Search for the cell housing the specified text and yield its (X, Y) center coordinate. 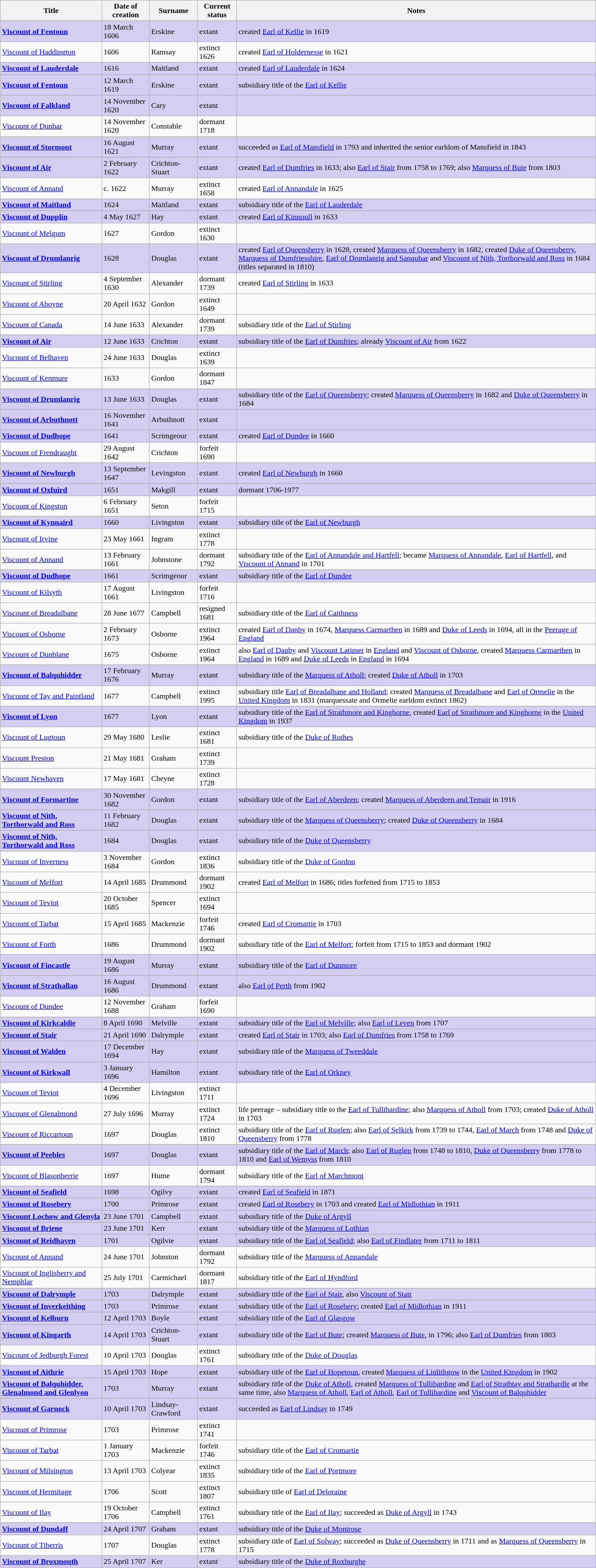
Current status (217, 11)
subsidiary title of the Earl of Melville; also Earl of Leven from 1707 (416, 1023)
1606 (126, 52)
extinct 1810 (217, 1134)
Seton (173, 506)
24 June 1633 (126, 358)
16 August 1621 (126, 147)
Ker (173, 1562)
15 April 1703 (126, 1372)
Viscount of Lauderdale (51, 68)
Boyle (173, 1318)
8 April 1690 (126, 1023)
Viscount of Tiberris (51, 1545)
extinct 1739 (217, 758)
subsidiary title of the Marquess of Atholl; created Duke of Atholl in 1703 (416, 675)
Viscount of Inverness (51, 861)
life peerage – subsidiary title to the Earl of Tullibardine; also Marquess of Atholl from 1703; created Duke of Atholl in 1703 (416, 1113)
Lyon (173, 717)
Viscount of Dundaff (51, 1529)
29 August 1642 (126, 453)
1633 (126, 378)
resigned 1681 (217, 613)
subsidiary title of the Duke of Rothes (416, 737)
Viscount of Dalrymple (51, 1294)
2 February 1622 (126, 167)
4 September 1630 (126, 283)
21 April 1690 (126, 1035)
subsidiary title of the Duke of Roxburghe (416, 1562)
Surname (173, 11)
Notes (416, 11)
12 June 1633 (126, 341)
created Earl of Lauderdale in 1624 (416, 68)
Hume (173, 1176)
13 February 1661 (126, 559)
1616 (126, 68)
Viscount of Primrose (51, 1430)
subsidiary title of the Earl of Hyndford (416, 1277)
1641 (126, 436)
extinct 1807 (217, 1492)
Viscount of Melfort (51, 882)
subsidiary title of the Earl of Hopetoun, created Marquess of Linlithgow in the United Kingdom in 1902 (416, 1372)
created Earl of Stirling in 1633 (416, 283)
12 November 1688 (126, 1006)
Constable (173, 126)
12 March 1619 (126, 85)
1628 (126, 258)
16 November 1641 (126, 419)
extinct 1630 (217, 233)
created Earl of Kellie in 1619 (416, 31)
created Earl of Stair in 1703; also Earl of Dumfries from 1758 to 1769 (416, 1035)
subsidiary title of the Earl of Melfort; forfeit from 1715 to 1853 and dormant 1902 (416, 945)
Viscount of Newburgh (51, 473)
4 December 1696 (126, 1093)
13 June 1633 (126, 399)
Hamilton (173, 1072)
dormant 1706-1977 (416, 489)
subsidiary title of the Earl of Lauderdale (416, 205)
Viscount of Forth (51, 945)
29 May 1680 (126, 737)
Viscount of Osborne (51, 634)
extinct 1711 (217, 1093)
succeeded as Earl of Lindsay in 1749 (416, 1409)
Viscount of Fincastle (51, 965)
Viscount Newhaven (51, 778)
dormant 1794 (217, 1176)
subsidiary title of the Earl of Annandale and Hartfell; became Marquess of Annandale, Earl of Hartfell, and Viscount of Annand in 1701 (416, 559)
Viscount of Milsington (51, 1471)
Ogilvie (173, 1241)
Viscount of Jedburgh Forest (51, 1355)
subsidiary title of the Earl of Dundee (416, 576)
Title (51, 11)
Viscount of Kilsyth (51, 593)
Kerr (173, 1228)
25 April 1707 (126, 1562)
created Earl of Newburgh in 1660 (416, 473)
24 April 1707 (126, 1529)
Viscount of Balquhidder, Glenalmond and Glenlyon (51, 1388)
subsidiary title of the Duke of Queensberry (416, 841)
created Earl of Dumfries in 1633; also Earl of Stair from 1758 to 1769; also Marquess of Bute from 1803 (416, 167)
1 January 1703 (126, 1451)
Viscount of Frendraught (51, 453)
Viscount of Stirling (51, 283)
23 May 1661 (126, 538)
Hope (173, 1372)
Levingston (173, 473)
20 October 1685 (126, 903)
Viscount of Hermitage (51, 1492)
Viscount of Oxfuird (51, 489)
forfeit 1716 (217, 593)
Viscount of Dundee (51, 1006)
Johnstone (173, 559)
subsidiary title of the Earl of Strathmore and Kinghorne, created Earl of Strathmore and Kinghorne in the United Kingdom in 1937 (416, 717)
created Earl of Annandale in 1625 (416, 188)
20 April 1632 (126, 304)
created Earl of Danby in 1674, Marquess Carmarthen in 1689 and Duke of Leeds in 1694, all in the Peerage of England (416, 634)
1701 (126, 1241)
Viscount of Inverkeithing (51, 1306)
extinct 1741 (217, 1430)
subsidiary title of the Earl of Kellie (416, 85)
Viscount of Irvine (51, 538)
dormant 1718 (217, 126)
1675 (126, 654)
Viscount of Aithrie (51, 1372)
2 February 1673 (126, 634)
extinct 1724 (217, 1113)
subsidiary title of Earl of Solway; succeeded as Duke of Queensberry in 1711 and as Marquess of Queensberry in 1715 (416, 1545)
subsidiary title of the Earl of Seafield; also Earl of Findlater from 1711 to 1811 (416, 1241)
also Earl of Perth from 1902 (416, 986)
subsidiary title of the Earl of Stair, also Viscount of Stair (416, 1294)
Viscount of Peebles (51, 1155)
Viscount of Seafield (51, 1192)
extinct 1658 (217, 188)
19 October 1706 (126, 1512)
extinct 1995 (217, 696)
extinct 1626 (217, 52)
subsidiary title of the Earl of Ilay; succeeded as Duke of Argyll in 1743 (416, 1512)
3 January 1696 (126, 1072)
Viscount of Walden (51, 1051)
subsidiary title of the Marquess of Tweeddale (416, 1051)
13 September 1647 (126, 473)
27 July 1696 (126, 1113)
Viscount of Lyon (51, 717)
Ogilvy (173, 1192)
Viscount of Glenalmond (51, 1113)
Viscount of Kingston (51, 506)
Viscount of Haddington (51, 52)
1698 (126, 1192)
subsidiary title of the Earl of Ruglen; also Earl of Selkirk from 1739 to 1744, Earl of March from 1748 and Duke of Queensberry from 1778 (416, 1134)
Colyear (173, 1471)
subsidiary title of the Marquess of Annandale (416, 1257)
25 July 1701 (126, 1277)
extinct 1835 (217, 1471)
18 March 1606 (126, 31)
subsidiary title of the Duke of Douglas (416, 1355)
Viscount of Canada (51, 325)
Viscount of Tay and Paintland (51, 696)
Viscount of Kingarth (51, 1335)
Arbuthnott (173, 419)
subsidiary title of the Earl of Aberdeen; created Marquess of Aberdeen and Temair in 1916 (416, 799)
extinct 1639 (217, 358)
subsidiary title of the Earl of Queensberry; created Marquess of Queensberry in 1682 and Duke of Queensberry in 1684 (416, 399)
Viscount of Lugtoun (51, 737)
forfeit 1715 (217, 506)
Viscount of Balquhidder (51, 675)
created Earl of Melfort in 1686; titles forfeited from 1715 to 1853 (416, 882)
Viscount of Inglisberry and Nemphlar (51, 1277)
extinct 1649 (217, 304)
1627 (126, 233)
Spencer (173, 903)
subsidiary title of the Earl of Bute; created Marquess of Bute, in 1796; also Earl of Dumfries from 1803 (416, 1335)
c. 1622 (126, 188)
1700 (126, 1204)
Viscount Preston (51, 758)
Lindsay-Crawford (173, 1409)
subsidiary title of the Earl of Dunmore (416, 965)
Ingram (173, 538)
13 April 1703 (126, 1471)
extinct 1694 (217, 903)
Melville (173, 1023)
Viscount of Stair (51, 1035)
subsidiary title of the Earl of Stirling (416, 325)
subsidiary title of the Marquess of Lothian (416, 1228)
Viscount of Falkland (51, 106)
Viscount of Melgum (51, 233)
Viscount of Dunbar (51, 126)
created Earl of Kinnoull in 1633 (416, 217)
11 February 1682 (126, 820)
Viscount of Rosebery (51, 1204)
16 August 1686 (126, 986)
30 November 1682 (126, 799)
Cheyne (173, 778)
1707 (126, 1545)
extinct 1836 (217, 861)
Viscount of Kirkcaldie (51, 1023)
14 June 1633 (126, 325)
Ramsay (173, 52)
Viscount of Arbuthnott (51, 419)
1686 (126, 945)
3 November 1684 (126, 861)
Scott (173, 1492)
Carmichael (173, 1277)
1684 (126, 841)
Johnston (173, 1257)
Viscount of Blasonberrie (51, 1176)
17 May 1681 (126, 778)
created Earl of Cromartie in 1703 (416, 924)
Viscount of Riccartoun (51, 1134)
subsidiary title of the Earl of March; also Earl of Ruglen from 1748 to 1810, Duke of Queensberry from 1778 to 1810 and Earl of Wemyss from 1810 (416, 1155)
subsidiary title of the Marquess of Queensberry; created Duke of Queensberry in 1684 (416, 820)
Viscount Lochow and Glenyla (51, 1216)
subsidiary title of the Earl of Rosebery; created Earl of Midlothian in 1911 (416, 1306)
subsidiary title of the Earl of Marchmont (416, 1176)
created Earl of Holdernesse in 1621 (416, 52)
Viscount of Breadalbane (51, 613)
subsidiary title of the Earl of Glasgow (416, 1318)
succeeded as Earl of Mansfield in 1793 and inherited the senior earldom of Mansfield in 1843 (416, 147)
subsidiary title of the Duke of Montrose (416, 1529)
28 June 1677 (126, 613)
Viscount of Strathallan (51, 986)
Viscount of Belhaven (51, 358)
Viscount of Stormont (51, 147)
created Earl of Dundee in 1660 (416, 436)
4 May 1627 (126, 217)
subsidiary title of the Duke of Gordon (416, 861)
24 June 1701 (126, 1257)
Viscount of Maitland (51, 205)
subsidiary title of the Earl of Orkney (416, 1072)
1661 (126, 576)
dormant 1847 (217, 378)
subsidiary title of the Earl of Dumfries; already Viscount of Air from 1622 (416, 341)
Cary (173, 106)
subsidiary title of the Earl of Portmore (416, 1471)
17 February 1676 (126, 675)
14 April 1703 (126, 1335)
12 April 1703 (126, 1318)
subsidiary title of the Earl of Cromartie (416, 1451)
15 April 1685 (126, 924)
Viscount of Kenmure (51, 378)
subsidiary title of the Earl of Newburgh (416, 522)
21 May 1681 (126, 758)
6 February 1651 (126, 506)
Viscount of Formartine (51, 799)
Viscount of Kynnaird (51, 522)
Viscount of Briene (51, 1228)
subsidiary title of the Duke of Argyll (416, 1216)
dormant 1817 (217, 1277)
1651 (126, 489)
1660 (126, 522)
Leslie (173, 737)
Viscount of Garnock (51, 1409)
Viscount of Kelburn (51, 1318)
Viscount of Broxmouth (51, 1562)
Viscount of Dupplin (51, 217)
1706 (126, 1492)
Viscount of Dunblane (51, 654)
extinct 1728 (217, 778)
Date of creation (126, 11)
1624 (126, 205)
created Earl of Seafield in 1871 (416, 1192)
14 April 1685 (126, 882)
subsidiary title of Earl of Deloraine (416, 1492)
Viscount of Reidhaven (51, 1241)
Makgill (173, 489)
17 August 1661 (126, 593)
Viscount of Aboyne (51, 304)
extinct 1681 (217, 737)
created Earl of Rosebery in 1703 and created Earl of Midlothian in 1911 (416, 1204)
Viscount of Ilay (51, 1512)
19 August 1686 (126, 965)
17 December 1694 (126, 1051)
Viscount of Kirkwall (51, 1072)
subsidiary title of the Earl of Caithness (416, 613)
